Return the [x, y] coordinate for the center point of the cell that contains the specified text.  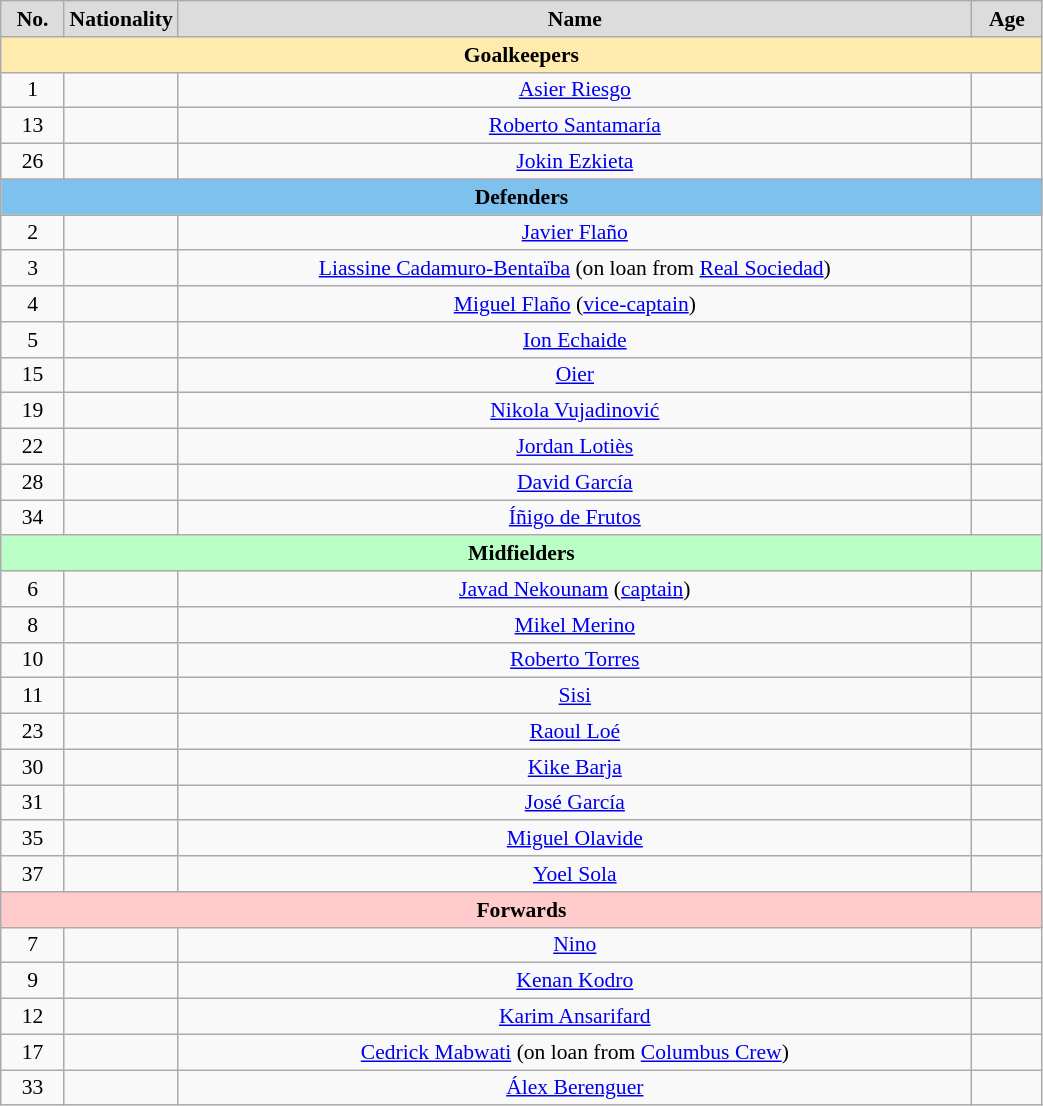
Liassine Cadamuro-Bentaïba (on loan from Real Sociedad) [575, 269]
Roberto Santamaría [575, 126]
37 [33, 874]
Goalkeepers [522, 55]
10 [33, 660]
Javad Nekounam (captain) [575, 589]
33 [33, 1088]
13 [33, 126]
David García [575, 482]
Raoul Loé [575, 732]
Nino [575, 945]
Miguel Olavide [575, 839]
Name [575, 19]
4 [33, 304]
Jordan Lotiès [575, 447]
Miguel Flaño (vice-captain) [575, 304]
19 [33, 411]
9 [33, 981]
Álex Berenguer [575, 1088]
15 [33, 375]
Forwards [522, 910]
Age [1007, 19]
22 [33, 447]
1 [33, 90]
23 [33, 732]
Kenan Kodro [575, 981]
6 [33, 589]
35 [33, 839]
José García [575, 803]
Asier Riesgo [575, 90]
34 [33, 518]
8 [33, 625]
2 [33, 233]
Kike Barja [575, 767]
Sisi [575, 696]
Nationality [120, 19]
Roberto Torres [575, 660]
Nikola Vujadinović [575, 411]
26 [33, 162]
11 [33, 696]
Defenders [522, 197]
3 [33, 269]
28 [33, 482]
17 [33, 1052]
12 [33, 1017]
Oier [575, 375]
Mikel Merino [575, 625]
Yoel Sola [575, 874]
Cedrick Mabwati (on loan from Columbus Crew) [575, 1052]
30 [33, 767]
Jokin Ezkieta [575, 162]
Midfielders [522, 554]
7 [33, 945]
Karim Ansarifard [575, 1017]
5 [33, 340]
No. [33, 19]
Ion Echaide [575, 340]
Javier Flaño [575, 233]
Íñigo de Frutos [575, 518]
31 [33, 803]
